Provide the (X, Y) coordinate of the cell's center where the given text is located.  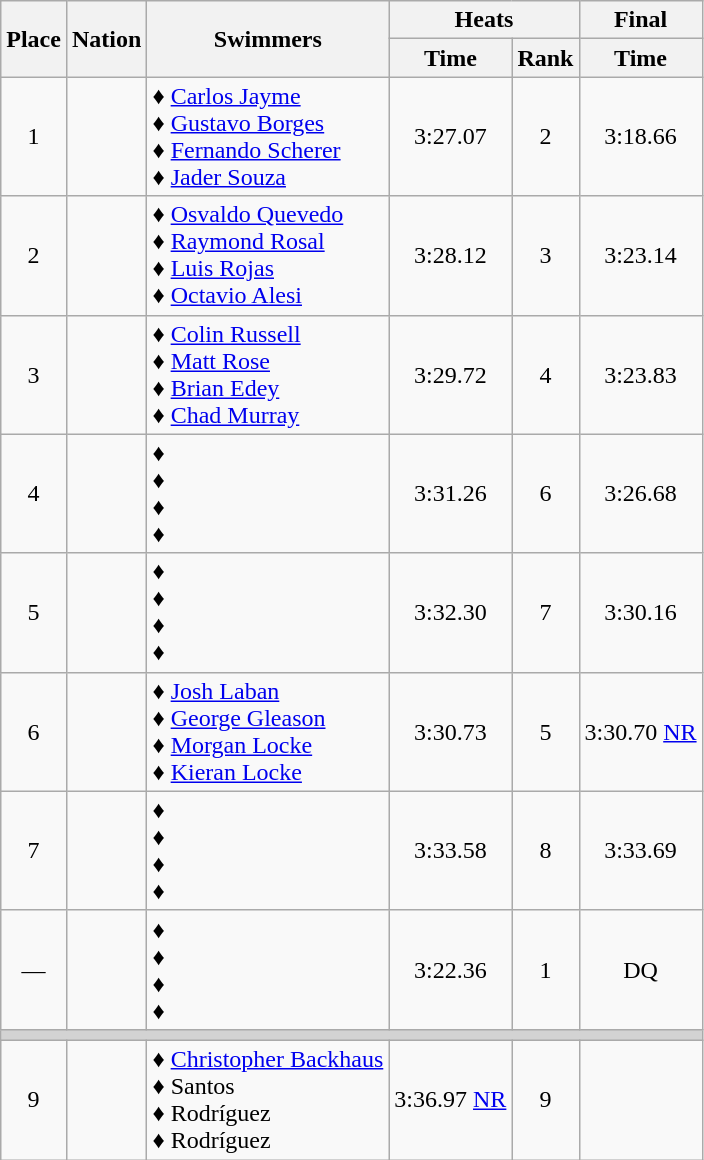
3:30.73 (450, 732)
— (34, 970)
Heats (484, 20)
DQ (640, 970)
3:23.83 (640, 374)
3:28.12 (450, 256)
3:26.68 (640, 494)
3:18.66 (640, 136)
3:29.72 (450, 374)
3:27.07 (450, 136)
♦ Osvaldo Quevedo♦ Raymond Rosal♦ Luis Rojas♦ Octavio Alesi (268, 256)
3:33.58 (450, 850)
Final (640, 20)
♦ Christopher Backhaus♦ Santos ♦ Rodríguez ♦ Rodríguez (268, 1100)
3:30.70 NR (640, 732)
Swimmers (268, 39)
♦ Josh Laban♦ George Gleason♦ Morgan Locke♦ Kieran Locke (268, 732)
3:30.16 (640, 612)
Rank (546, 58)
8 (546, 850)
3:22.36 (450, 970)
3:33.69 (640, 850)
3:31.26 (450, 494)
Nation (106, 39)
♦ Carlos Jayme♦ Gustavo Borges♦ Fernando Scherer♦ Jader Souza (268, 136)
3:36.97 NR (450, 1100)
Place (34, 39)
3:23.14 (640, 256)
3:32.30 (450, 612)
♦ Colin Russell♦ Matt Rose♦ Brian Edey♦ Chad Murray (268, 374)
